Detect which cell encompasses the target text, then output its (X, Y) center coordinate. 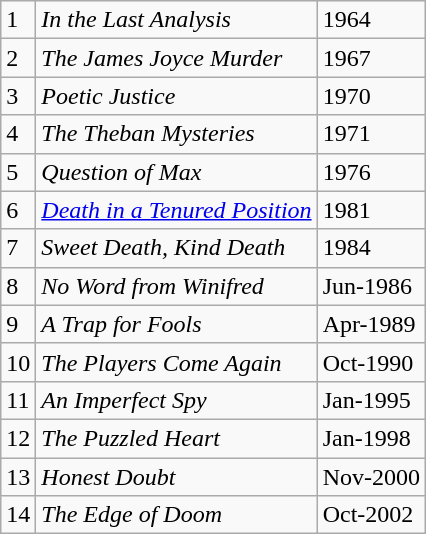
1981 (371, 210)
Sweet Death, Kind Death (176, 248)
Oct-2002 (371, 515)
In the Last Analysis (176, 20)
7 (18, 248)
No Word from Winifred (176, 286)
2 (18, 58)
3 (18, 96)
Apr-1989 (371, 324)
1984 (371, 248)
1967 (371, 58)
The Players Come Again (176, 362)
Jan-1998 (371, 438)
1 (18, 20)
The James Joyce Murder (176, 58)
Oct-1990 (371, 362)
11 (18, 400)
Nov-2000 (371, 477)
1976 (371, 172)
10 (18, 362)
13 (18, 477)
Question of Max (176, 172)
4 (18, 134)
9 (18, 324)
12 (18, 438)
1970 (371, 96)
14 (18, 515)
Jan-1995 (371, 400)
The Puzzled Heart (176, 438)
5 (18, 172)
A Trap for Fools (176, 324)
The Theban Mysteries (176, 134)
Honest Doubt (176, 477)
6 (18, 210)
1971 (371, 134)
An Imperfect Spy (176, 400)
Death in a Tenured Position (176, 210)
Poetic Justice (176, 96)
Jun-1986 (371, 286)
1964 (371, 20)
The Edge of Doom (176, 515)
8 (18, 286)
